For the text-containing cell, return its midpoint in [X, Y] coordinate format. 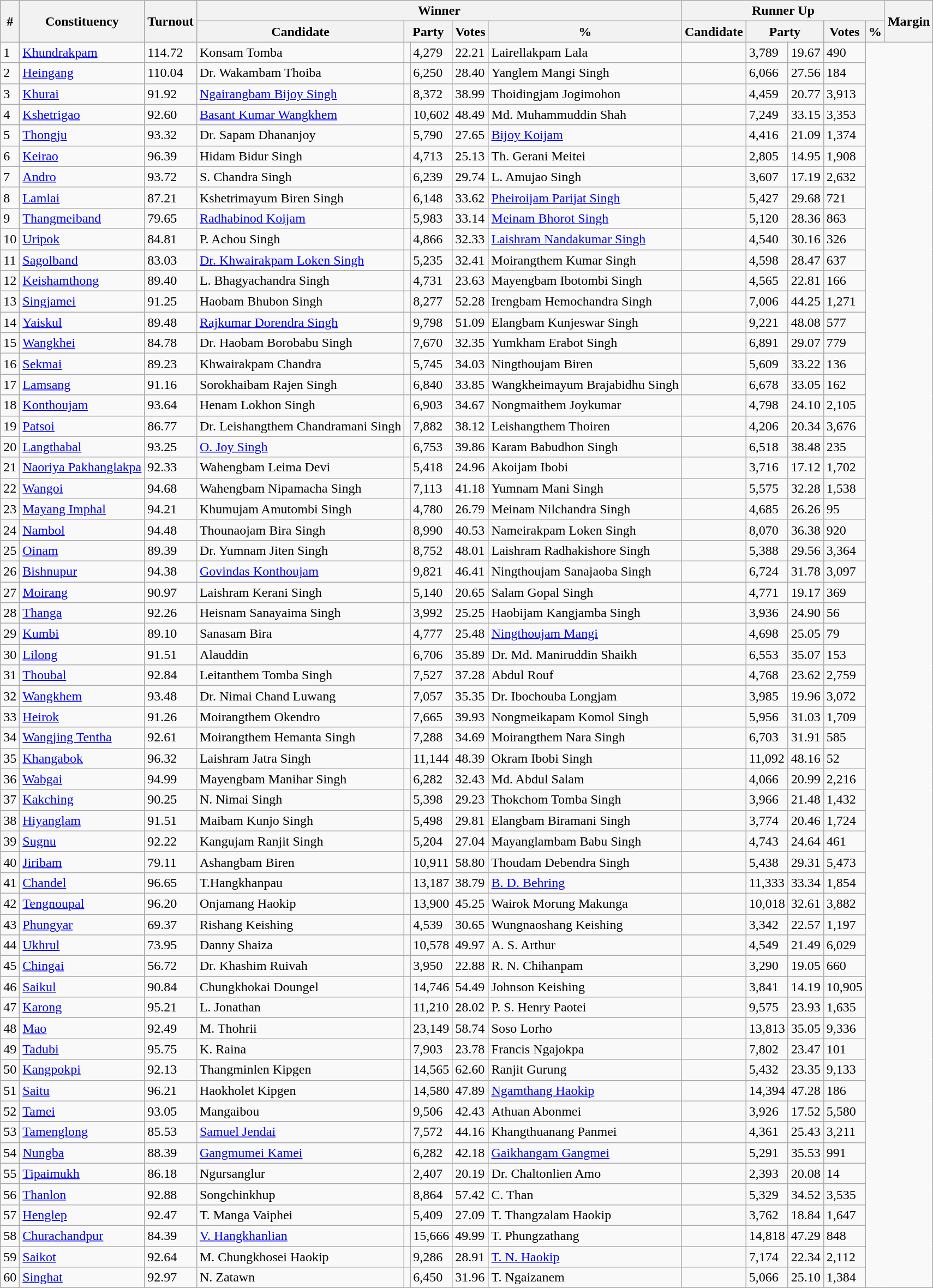
326 [845, 239]
1,374 [845, 135]
Khundrakpam [82, 52]
Tadubi [82, 1049]
6,903 [431, 405]
59 [10, 1256]
25.43 [805, 1132]
Ngamthang Haokip [585, 1091]
38.99 [470, 94]
24 [10, 530]
Lamlai [82, 197]
93.64 [171, 405]
13,187 [431, 883]
Andro [82, 177]
Tipaimukh [82, 1173]
11 [10, 260]
5,140 [431, 592]
Okram Ibobi Singh [585, 758]
Heingang [82, 73]
4,565 [767, 281]
Th. Gerani Meitei [585, 156]
58 [10, 1236]
19.67 [805, 52]
Wairok Morung Makunga [585, 903]
24.10 [805, 405]
1,647 [845, 1215]
5,498 [431, 820]
5,388 [767, 550]
Nungba [82, 1153]
92.33 [171, 468]
7,527 [431, 675]
10,905 [845, 987]
35.89 [470, 655]
Naoriya Pakhanglakpa [82, 468]
5,438 [767, 862]
Singjamei [82, 302]
33.15 [805, 115]
26 [10, 571]
Moirang [82, 592]
3,950 [431, 966]
Yaiskul [82, 322]
37.28 [470, 675]
Bijoy Koijam [585, 135]
2 [10, 73]
35.35 [470, 696]
Onjamang Haokip [300, 903]
4,540 [767, 239]
8,070 [767, 530]
5,418 [431, 468]
4,206 [767, 426]
12 [10, 281]
7,670 [431, 343]
Saikot [82, 1256]
90.97 [171, 592]
4,685 [767, 509]
Thangmeiband [82, 218]
Francis Ngajokpa [585, 1049]
Thoubal [82, 675]
Pheiroijam Parijat Singh [585, 197]
Gaikhangam Gangmei [585, 1153]
49 [10, 1049]
94.68 [171, 488]
1,197 [845, 925]
38.48 [805, 447]
28.40 [470, 73]
Thongju [82, 135]
92.60 [171, 115]
46.41 [470, 571]
38 [10, 820]
8,990 [431, 530]
162 [845, 385]
3,097 [845, 571]
94.99 [171, 779]
5,204 [431, 841]
4,780 [431, 509]
Sagolband [82, 260]
92.64 [171, 1256]
461 [845, 841]
22.57 [805, 925]
33.34 [805, 883]
20.65 [470, 592]
Haobam Bhubon Singh [300, 302]
32.35 [470, 343]
Chungkhokai Doungel [300, 987]
5,409 [431, 1215]
27.56 [805, 73]
Ukhrul [82, 945]
637 [845, 260]
Dr. Khashim Ruivah [300, 966]
2,393 [767, 1173]
83.03 [171, 260]
93.48 [171, 696]
24.96 [470, 468]
6,148 [431, 197]
Alauddin [300, 655]
3,882 [845, 903]
Kangujam Ranjit Singh [300, 841]
# [10, 21]
Wangkhei [82, 343]
2,105 [845, 405]
5,473 [845, 862]
19.05 [805, 966]
153 [845, 655]
Ashangbam Biren [300, 862]
Ningthoujam Mangi [585, 634]
1,271 [845, 302]
29 [10, 634]
Thoidingjam Jogimohon [585, 94]
7,174 [767, 1256]
5,235 [431, 260]
Henam Lokhon Singh [300, 405]
25.05 [805, 634]
10,602 [431, 115]
Thangminlen Kipgen [300, 1070]
14.95 [805, 156]
31.91 [805, 738]
79 [845, 634]
Nongmaithem Joykumar [585, 405]
Tengnoupal [82, 903]
20.34 [805, 426]
Leishangthem Thoiren [585, 426]
Gangmumei Kamei [300, 1153]
95.75 [171, 1049]
44 [10, 945]
4,798 [767, 405]
Sorokhaibam Rajen Singh [300, 385]
41.18 [470, 488]
Chandel [82, 883]
42.43 [470, 1111]
92.26 [171, 613]
92.88 [171, 1194]
1,432 [845, 800]
26.26 [805, 509]
23.62 [805, 675]
44.16 [470, 1132]
K. Raina [300, 1049]
14,818 [767, 1236]
23.63 [470, 281]
Moirangthem Hemanta Singh [300, 738]
3,716 [767, 468]
54 [10, 1153]
N. Nimai Singh [300, 800]
Keirao [82, 156]
4,777 [431, 634]
490 [845, 52]
36 [10, 779]
Wangkheimayum Brajabidhu Singh [585, 385]
48.08 [805, 322]
186 [845, 1091]
Saitu [82, 1091]
T.Hangkhanpau [300, 883]
Khwairakpam Chandra [300, 364]
93.72 [171, 177]
5,291 [767, 1153]
8,752 [431, 550]
6,066 [767, 73]
28 [10, 613]
Kangpokpi [82, 1070]
96.20 [171, 903]
Dr. Chaltonlien Amo [585, 1173]
11,092 [767, 758]
69.37 [171, 925]
Karam Babudhon Singh [585, 447]
25.10 [805, 1278]
58.80 [470, 862]
Kakching [82, 800]
2,112 [845, 1256]
25.48 [470, 634]
10,911 [431, 862]
33.62 [470, 197]
20.99 [805, 779]
14.19 [805, 987]
Ranjit Gurung [585, 1070]
721 [845, 197]
Kshetrigao [82, 115]
42.18 [470, 1153]
21.49 [805, 945]
Mayengbam Ibotombi Singh [585, 281]
A. S. Arthur [585, 945]
3,774 [767, 820]
Dr. Sapam Dhananjoy [300, 135]
29.68 [805, 197]
6,840 [431, 385]
Ngairangbam Bijoy Singh [300, 94]
24.64 [805, 841]
1 [10, 52]
30.65 [470, 925]
6 [10, 156]
Churachandpur [82, 1236]
Dr. Khwairakpam Loken Singh [300, 260]
44.25 [805, 302]
18 [10, 405]
Soso Lorho [585, 1028]
1,702 [845, 468]
6,553 [767, 655]
6,706 [431, 655]
48.01 [470, 550]
22.34 [805, 1256]
21.09 [805, 135]
3,762 [767, 1215]
30 [10, 655]
33.14 [470, 218]
Phungyar [82, 925]
5,120 [767, 218]
5,427 [767, 197]
47.29 [805, 1236]
Elangbam Kunjeswar Singh [585, 322]
5,956 [767, 717]
Lilong [82, 655]
848 [845, 1236]
57 [10, 1215]
Langthabal [82, 447]
3 [10, 94]
4,066 [767, 779]
5,398 [431, 800]
5,609 [767, 364]
13 [10, 302]
84.39 [171, 1236]
991 [845, 1153]
42 [10, 903]
Dr. Leishangthem Chandramani Singh [300, 426]
114.72 [171, 52]
Singhat [82, 1278]
79.11 [171, 862]
Ngursanglur [300, 1173]
M. Chungkhosei Haokip [300, 1256]
3,789 [767, 52]
22.21 [470, 52]
30.16 [805, 239]
4,866 [431, 239]
5,329 [767, 1194]
Sekmai [82, 364]
Jiribam [82, 862]
89.48 [171, 322]
3,676 [845, 426]
4,698 [767, 634]
9,821 [431, 571]
3,353 [845, 115]
7,572 [431, 1132]
4,416 [767, 135]
8,277 [431, 302]
9,133 [845, 1070]
3,072 [845, 696]
20 [10, 447]
41 [10, 883]
9,221 [767, 322]
9,506 [431, 1111]
1,724 [845, 820]
14,565 [431, 1070]
N. Zatawn [300, 1278]
Margin [908, 21]
110.04 [171, 73]
Maibam Kunjo Singh [300, 820]
15,666 [431, 1236]
Chingai [82, 966]
Wabgai [82, 779]
Md. Muhammuddin Shah [585, 115]
45 [10, 966]
47.28 [805, 1091]
33.22 [805, 364]
Konsam Tomba [300, 52]
23.78 [470, 1049]
4 [10, 115]
P. S. Henry Paotei [585, 1008]
5 [10, 135]
Md. Abdul Salam [585, 779]
25.25 [470, 613]
Wangoi [82, 488]
23.35 [805, 1070]
23.93 [805, 1008]
Kumbi [82, 634]
Patsoi [82, 426]
6,518 [767, 447]
35.05 [805, 1028]
Laishram Radhakishore Singh [585, 550]
3,364 [845, 550]
89.40 [171, 281]
136 [845, 364]
19.96 [805, 696]
Ningthoujam Sanajaoba Singh [585, 571]
9 [10, 218]
Keishamthong [82, 281]
31.78 [805, 571]
3,926 [767, 1111]
92.61 [171, 738]
17.12 [805, 468]
2,216 [845, 779]
Sugnu [82, 841]
49.97 [470, 945]
Dr. Haobam Borobabu Singh [300, 343]
Henglep [82, 1215]
18.84 [805, 1215]
Danny Shaiza [300, 945]
Wahengbam Leima Devi [300, 468]
T. Thangzalam Haokip [585, 1215]
17 [10, 385]
6,678 [767, 385]
2,632 [845, 177]
34.03 [470, 364]
5,432 [767, 1070]
17.52 [805, 1111]
Laishram Kerani Singh [300, 592]
14,746 [431, 987]
Wungnaoshang Keishing [585, 925]
L. Amujao Singh [585, 177]
Akoijam Ibobi [585, 468]
T. Phungzathang [585, 1236]
Turnout [171, 21]
31 [10, 675]
25.13 [470, 156]
86.18 [171, 1173]
7,665 [431, 717]
7,006 [767, 302]
29.56 [805, 550]
5,580 [845, 1111]
Haobijam Kangjamba Singh [585, 613]
4,459 [767, 94]
57.42 [470, 1194]
S. Chandra Singh [300, 177]
13,813 [767, 1028]
56.72 [171, 966]
23,149 [431, 1028]
Samuel Jendai [300, 1132]
3,535 [845, 1194]
46 [10, 987]
2,407 [431, 1173]
52.28 [470, 302]
Dr. Md. Maniruddin Shaikh [585, 655]
4,713 [431, 156]
91.25 [171, 302]
3,936 [767, 613]
94.38 [171, 571]
Thokchom Tomba Singh [585, 800]
7,903 [431, 1049]
166 [845, 281]
51 [10, 1091]
35.07 [805, 655]
62.60 [470, 1070]
6,450 [431, 1278]
T. N. Haokip [585, 1256]
91.26 [171, 717]
94.48 [171, 530]
Dr. Nimai Chand Luwang [300, 696]
3,607 [767, 177]
23.47 [805, 1049]
Wangkhem [82, 696]
29.81 [470, 820]
10,578 [431, 945]
48 [10, 1028]
89.23 [171, 364]
13,900 [431, 903]
10,018 [767, 903]
Runner Up [783, 11]
235 [845, 447]
55 [10, 1173]
20.08 [805, 1173]
93.32 [171, 135]
Constituency [82, 21]
3,290 [767, 966]
34.52 [805, 1194]
Johnson Keishing [585, 987]
Rishang Keishing [300, 925]
Uripok [82, 239]
7,057 [431, 696]
31.03 [805, 717]
91.16 [171, 385]
L. Bhagyachandra Singh [300, 281]
54.49 [470, 987]
3,985 [767, 696]
7,288 [431, 738]
31.96 [470, 1278]
88.39 [171, 1153]
47 [10, 1008]
34.67 [470, 405]
14,394 [767, 1091]
92.22 [171, 841]
Songchinkhup [300, 1194]
49.99 [470, 1236]
Irengbam Hemochandra Singh [585, 302]
920 [845, 530]
28.02 [470, 1008]
1,635 [845, 1008]
27.04 [470, 841]
6,250 [431, 73]
184 [845, 73]
1,538 [845, 488]
19 [10, 426]
20.46 [805, 820]
6,753 [431, 447]
Mayanglambam Babu Singh [585, 841]
Lairellakpam Lala [585, 52]
58.74 [470, 1028]
45.25 [470, 903]
Abdul Rouf [585, 675]
50 [10, 1070]
28.91 [470, 1256]
38.79 [470, 883]
Tamei [82, 1111]
29.23 [470, 800]
Salam Gopal Singh [585, 592]
95 [845, 509]
84.78 [171, 343]
40.53 [470, 530]
4,279 [431, 52]
Yumnam Mani Singh [585, 488]
3,211 [845, 1132]
4,768 [767, 675]
Thoudam Debendra Singh [585, 862]
Khurai [82, 94]
5,066 [767, 1278]
27.65 [470, 135]
Bishnupur [82, 571]
Thanlon [82, 1194]
7,249 [767, 115]
39.93 [470, 717]
96.39 [171, 156]
T. Manga Vaiphei [300, 1215]
Wangjing Tentha [82, 738]
585 [845, 738]
37 [10, 800]
Tamenglong [82, 1132]
6,029 [845, 945]
Dr. Wakambam Thoiba [300, 73]
Hidam Bidur Singh [300, 156]
16 [10, 364]
5,575 [767, 488]
779 [845, 343]
24.90 [805, 613]
Nongmeikapam Komol Singh [585, 717]
369 [845, 592]
34.69 [470, 738]
577 [845, 322]
34 [10, 738]
4,743 [767, 841]
Mayengbam Manihar Singh [300, 779]
Khumujam Amutombi Singh [300, 509]
25 [10, 550]
8 [10, 197]
Mao [82, 1028]
Mayang Imphal [82, 509]
32.28 [805, 488]
2,805 [767, 156]
86.77 [171, 426]
11,210 [431, 1008]
P. Achou Singh [300, 239]
9,286 [431, 1256]
39 [10, 841]
40 [10, 862]
C. Than [585, 1194]
Nameirakpam Loken Singh [585, 530]
29.31 [805, 862]
96.32 [171, 758]
Meinam Bhorot Singh [585, 218]
1,908 [845, 156]
Khangabok [82, 758]
4,598 [767, 260]
Moirangthem Okendro [300, 717]
20.19 [470, 1173]
Leitanthem Tomba Singh [300, 675]
6,703 [767, 738]
Hiyanglam [82, 820]
35.53 [805, 1153]
5,983 [431, 218]
7,113 [431, 488]
Wahengbam Nipamacha Singh [300, 488]
Heirok [82, 717]
35 [10, 758]
Thounaojam Bira Singh [300, 530]
4,771 [767, 592]
Radhabinod Koijam [300, 218]
28.36 [805, 218]
95.21 [171, 1008]
11,333 [767, 883]
Dr. Ibochouba Longjam [585, 696]
53 [10, 1132]
48.49 [470, 115]
43 [10, 925]
3,913 [845, 94]
5,790 [431, 135]
33.85 [470, 385]
3,992 [431, 613]
33 [10, 717]
Meinam Nilchandra Singh [585, 509]
33.05 [805, 385]
6,239 [431, 177]
92.13 [171, 1070]
92.97 [171, 1278]
92.49 [171, 1028]
4,361 [767, 1132]
22 [10, 488]
Oinam [82, 550]
87.21 [171, 197]
2,759 [845, 675]
4,731 [431, 281]
32.41 [470, 260]
11,144 [431, 758]
19.17 [805, 592]
38.12 [470, 426]
93.05 [171, 1111]
93.25 [171, 447]
Karong [82, 1008]
21 [10, 468]
90.84 [171, 987]
60 [10, 1278]
Yumkham Erabot Singh [585, 343]
Khangthuanang Panmei [585, 1132]
7,882 [431, 426]
Heisnam Sanayaima Singh [300, 613]
8,372 [431, 94]
89.10 [171, 634]
Moirangthem Kumar Singh [585, 260]
Mangaibou [300, 1111]
92.47 [171, 1215]
3,966 [767, 800]
Yanglem Mangi Singh [585, 73]
4,549 [767, 945]
4,539 [431, 925]
6,891 [767, 343]
48.39 [470, 758]
Lamsang [82, 385]
89.39 [171, 550]
32.43 [470, 779]
Saikul [82, 987]
M. Thohrii [300, 1028]
96.21 [171, 1091]
21.48 [805, 800]
8,864 [431, 1194]
Rajkumar Dorendra Singh [300, 322]
73.95 [171, 945]
660 [845, 966]
90.25 [171, 800]
863 [845, 218]
V. Hangkhanlian [300, 1236]
39.86 [470, 447]
23 [10, 509]
51.09 [470, 322]
Dr. Yumnam Jiten Singh [300, 550]
48.16 [805, 758]
T. Ngaizanem [585, 1278]
20.77 [805, 94]
Elangbam Biramani Singh [585, 820]
Konthoujam [82, 405]
1,709 [845, 717]
Kshetrimayum Biren Singh [300, 197]
32.61 [805, 903]
5,745 [431, 364]
26.79 [470, 509]
Moirangthem Nara Singh [585, 738]
1,854 [845, 883]
96.65 [171, 883]
L. Jonathan [300, 1008]
Sanasam Bira [300, 634]
Winner [439, 11]
Nambol [82, 530]
R. N. Chihanpam [585, 966]
36.38 [805, 530]
Athuan Abonmei [585, 1111]
9,575 [767, 1008]
Haokholet Kipgen [300, 1091]
84.81 [171, 239]
101 [845, 1049]
9,798 [431, 322]
28.47 [805, 260]
32 [10, 696]
94.21 [171, 509]
Basant Kumar Wangkhem [300, 115]
1,384 [845, 1278]
22.81 [805, 281]
3,342 [767, 925]
79.65 [171, 218]
85.53 [171, 1132]
91.92 [171, 94]
92.84 [171, 675]
7 [10, 177]
Ningthoujam Biren [585, 364]
47.89 [470, 1091]
Laishram Jatra Singh [300, 758]
Govindas Konthoujam [300, 571]
27.09 [470, 1215]
17.19 [805, 177]
10 [10, 239]
9,336 [845, 1028]
22.88 [470, 966]
32.33 [470, 239]
29.07 [805, 343]
3,841 [767, 987]
14,580 [431, 1091]
15 [10, 343]
Thanga [82, 613]
29.74 [470, 177]
6,724 [767, 571]
27 [10, 592]
O. Joy Singh [300, 447]
B. D. Behring [585, 883]
Laishram Nandakumar Singh [585, 239]
7,802 [767, 1049]
